Return [X, Y] of the center of cell containing provided text 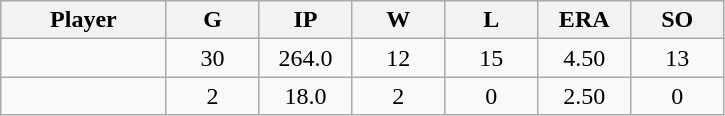
ERA [584, 20]
13 [678, 58]
4.50 [584, 58]
18.0 [306, 96]
L [492, 20]
Player [84, 20]
W [398, 20]
30 [212, 58]
12 [398, 58]
SO [678, 20]
G [212, 20]
IP [306, 20]
2.50 [584, 96]
264.0 [306, 58]
15 [492, 58]
